Provide the (X, Y) coordinate of the cell's center where the given text is located.  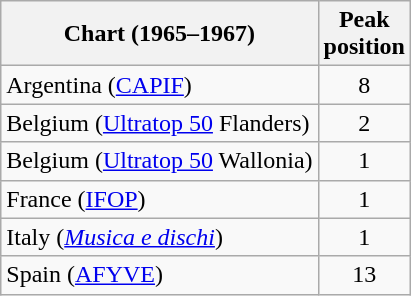
Peakposition (364, 34)
Belgium (Ultratop 50 Wallonia) (160, 161)
Argentina (CAPIF) (160, 85)
Italy (Musica e dischi) (160, 237)
Chart (1965–1967) (160, 34)
Belgium (Ultratop 50 Flanders) (160, 123)
8 (364, 85)
France (IFOP) (160, 199)
Spain (AFYVE) (160, 275)
2 (364, 123)
13 (364, 275)
